Search for the cell housing the specified text and yield its [X, Y] center coordinate. 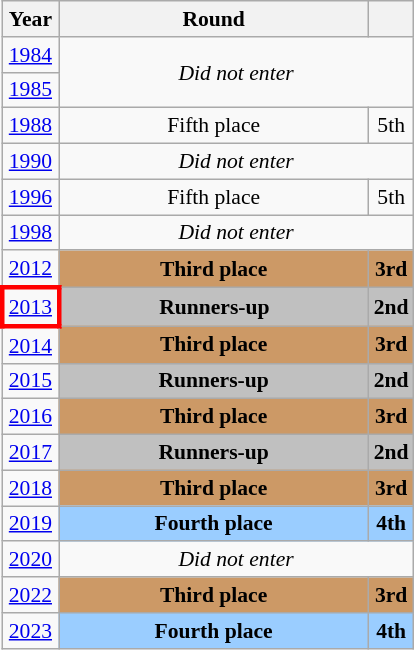
1988 [30, 126]
Year [30, 19]
2014 [30, 344]
2013 [30, 308]
Round [214, 19]
2017 [30, 453]
2016 [30, 417]
1984 [30, 55]
1998 [30, 233]
1990 [30, 162]
2020 [30, 560]
2022 [30, 595]
2015 [30, 381]
2012 [30, 270]
1996 [30, 197]
2023 [30, 631]
2018 [30, 488]
1985 [30, 90]
2019 [30, 524]
